From the cell containing the given text, extract its center point as (x, y) coordinate. 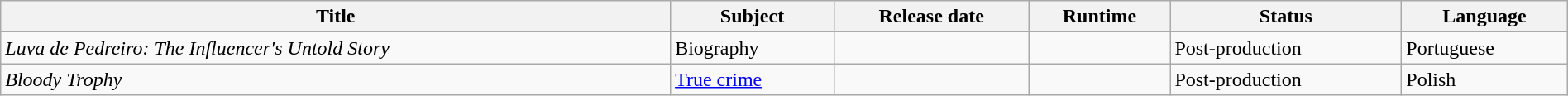
Portuguese (1484, 48)
True crime (753, 79)
Luva de Pedreiro: The Influencer's Untold Story (336, 48)
Bloody Trophy (336, 79)
Runtime (1100, 17)
Release date (931, 17)
Biography (753, 48)
Status (1286, 17)
Subject (753, 17)
Title (336, 17)
Polish (1484, 79)
Language (1484, 17)
